Locate the cell with the specified text and output its (X, Y) center coordinate. 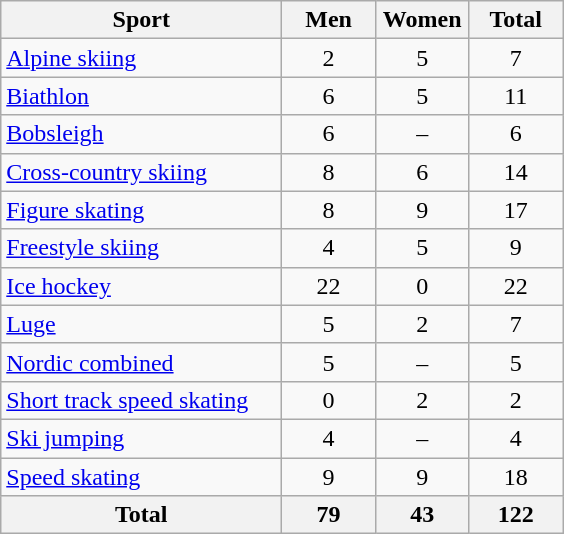
11 (516, 96)
Men (329, 20)
Nordic combined (142, 362)
Ice hockey (142, 286)
Women (422, 20)
79 (329, 515)
17 (516, 210)
Biathlon (142, 96)
Figure skating (142, 210)
Bobsleigh (142, 134)
Short track speed skating (142, 400)
Sport (142, 20)
14 (516, 172)
18 (516, 477)
Cross-country skiing (142, 172)
Luge (142, 324)
Ski jumping (142, 438)
Speed skating (142, 477)
122 (516, 515)
Freestyle skiing (142, 248)
43 (422, 515)
Alpine skiing (142, 58)
